Locate the cell with the specified text and output its [x, y] center coordinate. 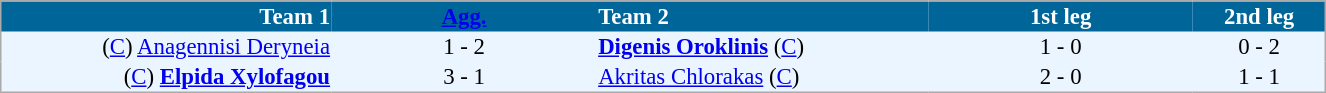
Team 2 [762, 16]
Akritas Chlorakas (C) [762, 77]
Digenis Oroklinis (C) [762, 47]
3 - 1 [464, 77]
Team 1 [166, 16]
1 - 0 [1060, 47]
2 - 0 [1060, 77]
1 - 1 [1260, 77]
0 - 2 [1260, 47]
(C) Anagennisi Deryneia [166, 47]
Agg. [464, 16]
1st leg [1060, 16]
1 - 2 [464, 47]
(C) Elpida Xylofagou [166, 77]
2nd leg [1260, 16]
